Return the (X, Y) coordinate for the center point of the cell that contains the specified text.  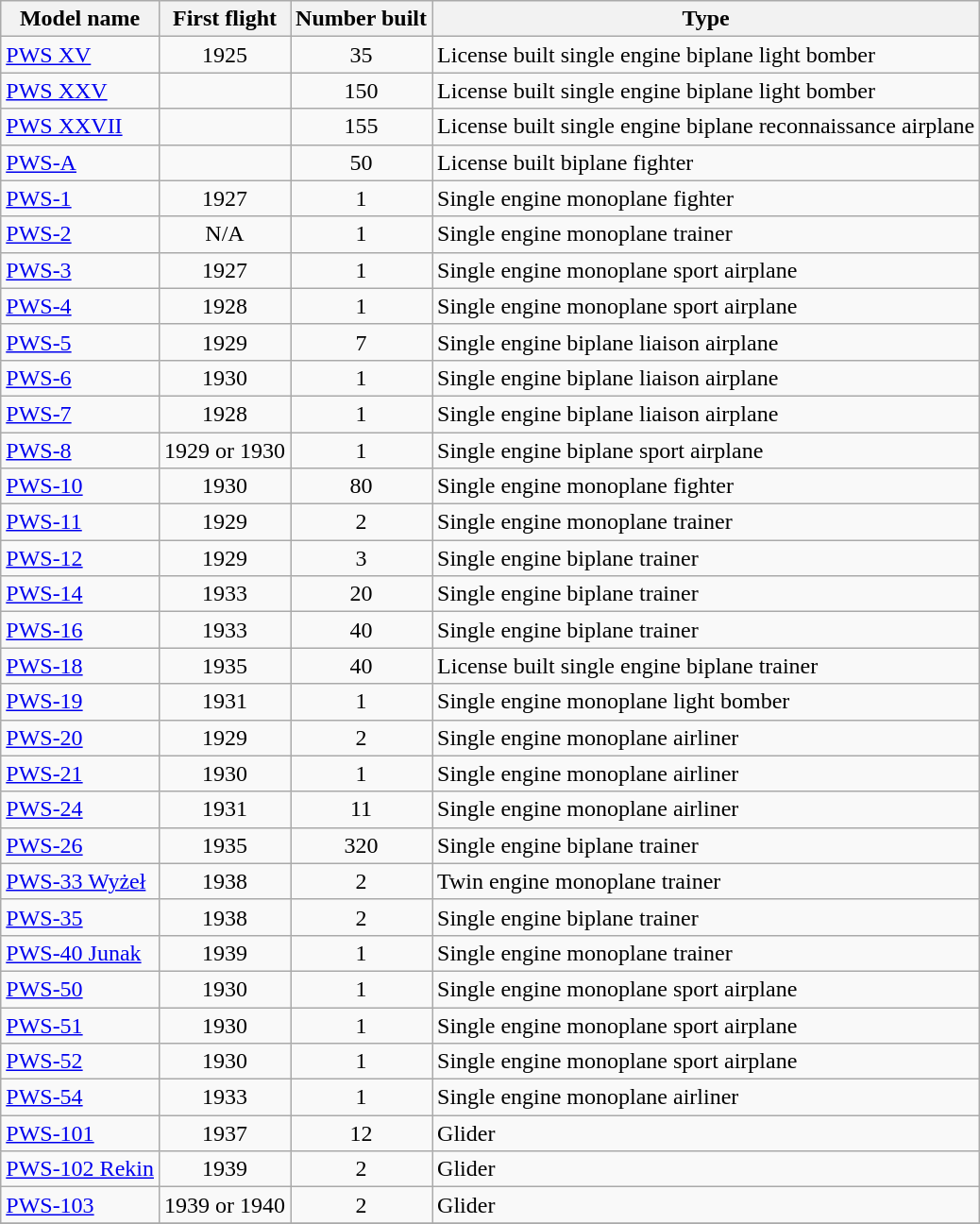
PWS-52 (80, 1062)
50 (362, 162)
PWS-16 (80, 630)
PWS-4 (80, 306)
First flight (225, 19)
PWS-18 (80, 666)
PWS-102 Rekin (80, 1169)
PWS-20 (80, 738)
PWS-24 (80, 809)
Single engine monoplane light bomber (706, 702)
PWS-33 Wyżeł (80, 881)
PWS-51 (80, 1025)
PWS-A (80, 162)
N/A (225, 234)
150 (362, 91)
Twin engine monoplane trainer (706, 881)
1925 (225, 55)
PWS-35 (80, 917)
80 (362, 486)
PWS-21 (80, 773)
PWS-2 (80, 234)
PWS-14 (80, 594)
Number built (362, 19)
PWS-40 Junak (80, 953)
PWS-7 (80, 414)
PWS XXV (80, 91)
License built single engine biplane trainer (706, 666)
PWS-103 (80, 1205)
12 (362, 1133)
PWS-1 (80, 198)
PWS-50 (80, 989)
20 (362, 594)
Single engine biplane sport airplane (706, 450)
PWS-54 (80, 1097)
35 (362, 55)
License built single engine biplane reconnaissance airplane (706, 127)
PWS-101 (80, 1133)
7 (362, 342)
1937 (225, 1133)
PWS XV (80, 55)
3 (362, 558)
Model name (80, 19)
PWS-8 (80, 450)
1929 or 1930 (225, 450)
PWS XXVII (80, 127)
155 (362, 127)
11 (362, 809)
PWS-10 (80, 486)
PWS-19 (80, 702)
1939 or 1940 (225, 1205)
PWS-3 (80, 270)
PWS-5 (80, 342)
320 (362, 845)
License built biplane fighter (706, 162)
PWS-11 (80, 522)
PWS-26 (80, 845)
Type (706, 19)
PWS-12 (80, 558)
PWS-6 (80, 378)
